Scan for the cell matching the given text and deliver its (X, Y) coordinate at center. 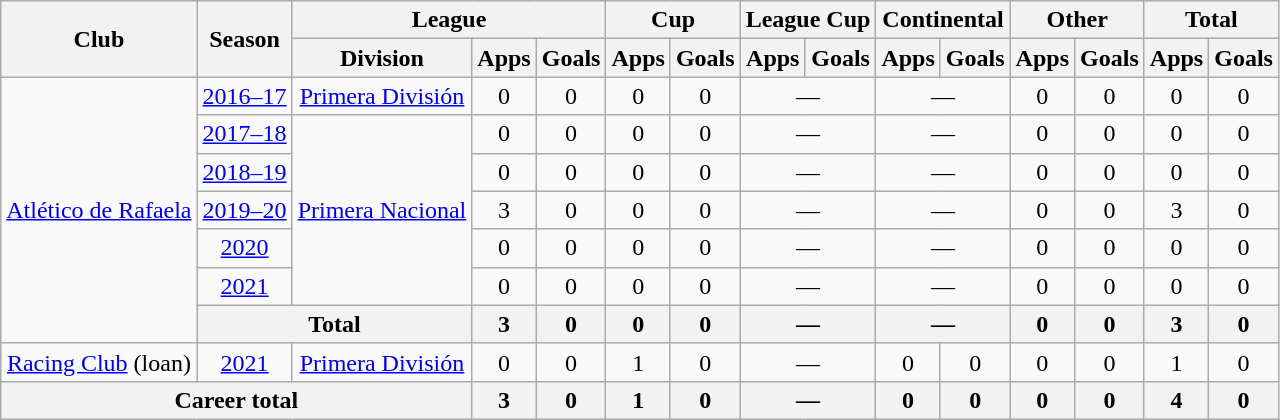
2016–17 (244, 96)
4 (1176, 400)
2017–18 (244, 134)
Division (382, 58)
League (449, 20)
Other (1077, 20)
2018–19 (244, 172)
Career total (236, 400)
Club (99, 39)
Atlético de Rafaela (99, 210)
Primera Nacional (382, 210)
Racing Club (loan) (99, 362)
Cup (673, 20)
Continental (943, 20)
League Cup (808, 20)
2020 (244, 248)
2019–20 (244, 210)
Season (244, 39)
